Search for the cell housing the specified text and yield its (x, y) center coordinate. 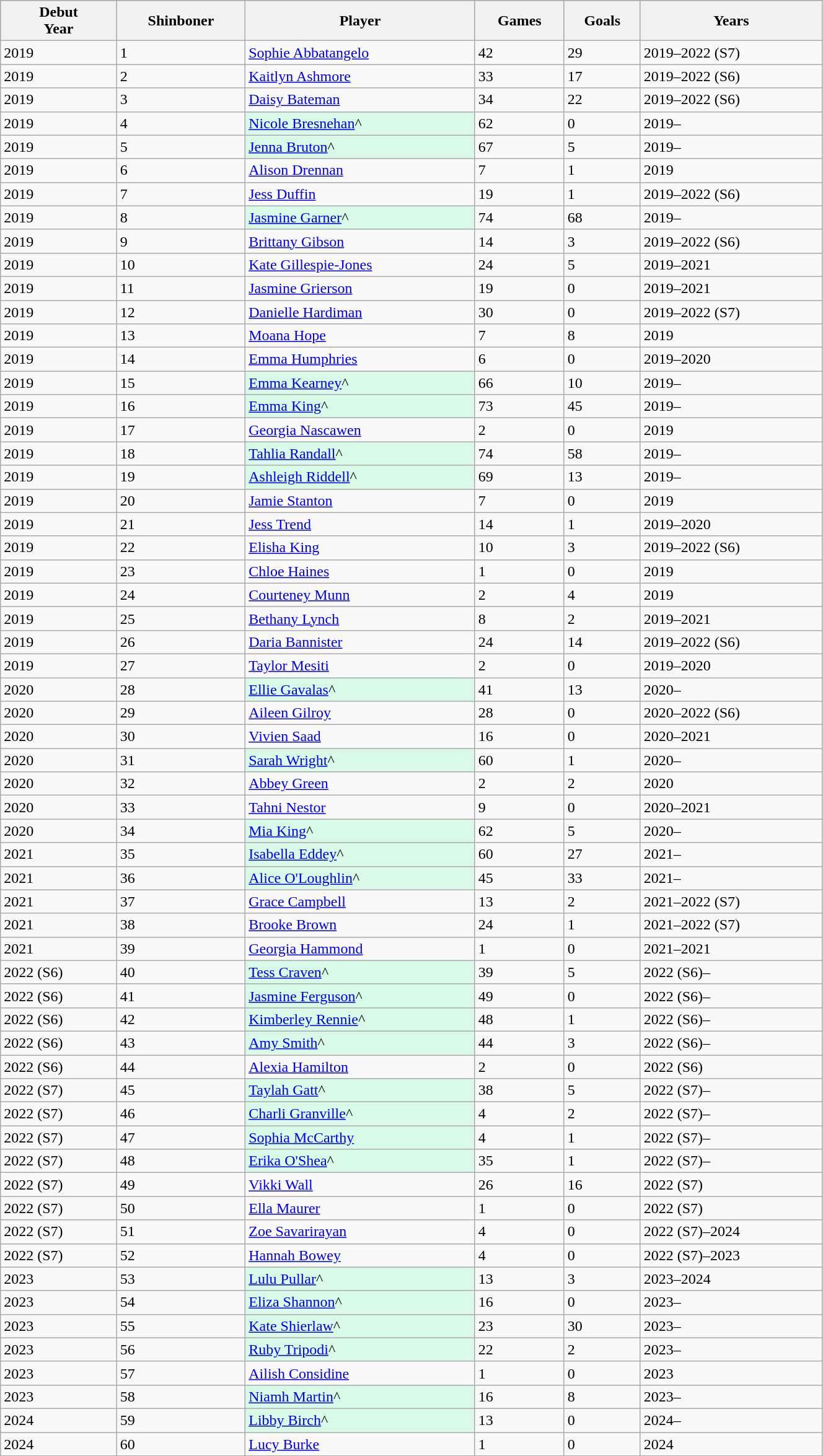
Chloe Haines (361, 571)
Lucy Burke (361, 1444)
Abbey Green (361, 784)
Shinboner (181, 21)
Years (731, 21)
Hannah Bowey (361, 1255)
Tahni Nestor (361, 807)
Jamie Stanton (361, 501)
Kate Shierlaw^ (361, 1326)
69 (519, 477)
Ruby Tripodi^ (361, 1349)
Player (361, 21)
Eliza Shannon^ (361, 1302)
2024– (731, 1420)
Courteney Munn (361, 595)
Aileen Gilroy (361, 713)
12 (181, 312)
Tahlia Randall^ (361, 454)
2020–2022 (S6) (731, 713)
Ashleigh Riddell^ (361, 477)
Alexia Hamilton (361, 1066)
40 (181, 972)
31 (181, 760)
2023–2024 (731, 1279)
Nicole Bresnehan^ (361, 123)
Emma King^ (361, 406)
20 (181, 501)
Kaitlyn Ashmore (361, 76)
2022 (S7)–2023 (731, 1255)
32 (181, 784)
37 (181, 901)
66 (519, 383)
Jenna Bruton^ (361, 147)
18 (181, 454)
36 (181, 878)
57 (181, 1373)
11 (181, 288)
Moana Hope (361, 336)
Emma Kearney^ (361, 383)
53 (181, 1279)
52 (181, 1255)
Jasmine Grierson (361, 288)
Ellie Gavalas^ (361, 690)
Isabella Eddey^ (361, 854)
Daria Bannister (361, 642)
59 (181, 1420)
54 (181, 1302)
Brittany Gibson (361, 241)
Daisy Bateman (361, 100)
DebutYear (58, 21)
68 (602, 217)
43 (181, 1043)
15 (181, 383)
Jess Duffin (361, 194)
Grace Campbell (361, 901)
Kimberley Rennie^ (361, 1019)
55 (181, 1326)
Taylah Gatt^ (361, 1090)
Alison Drennan (361, 170)
47 (181, 1138)
Lulu Pullar^ (361, 1279)
Sophia McCarthy (361, 1138)
Sarah Wright^ (361, 760)
Bethany Lynch (361, 618)
Alice O'Loughlin^ (361, 878)
Ella Maurer (361, 1208)
Zoe Savarirayan (361, 1232)
73 (519, 406)
Emma Humphries (361, 359)
Niamh Martin^ (361, 1397)
67 (519, 147)
Kate Gillespie-Jones (361, 265)
Libby Birch^ (361, 1420)
Danielle Hardiman (361, 312)
Sophie Abbatangelo (361, 53)
Tess Craven^ (361, 972)
Georgia Hammond (361, 949)
51 (181, 1232)
Jess Trend (361, 524)
56 (181, 1349)
Taylor Mesiti (361, 665)
25 (181, 618)
Brooke Brown (361, 925)
2021–2021 (731, 949)
21 (181, 524)
2022 (S7)–2024 (731, 1232)
Erika O'Shea^ (361, 1161)
46 (181, 1114)
Amy Smith^ (361, 1043)
Jasmine Ferguson^ (361, 996)
Jasmine Garner^ (361, 217)
Mia King^ (361, 831)
Vikki Wall (361, 1185)
Elisha King (361, 548)
Georgia Nascawen (361, 430)
Vivien Saad (361, 737)
Games (519, 21)
Charli Granville^ (361, 1114)
Goals (602, 21)
50 (181, 1208)
Ailish Considine (361, 1373)
